Pinpoint the cell where the given text exists, returning its [X, Y] midpoint coordinate. 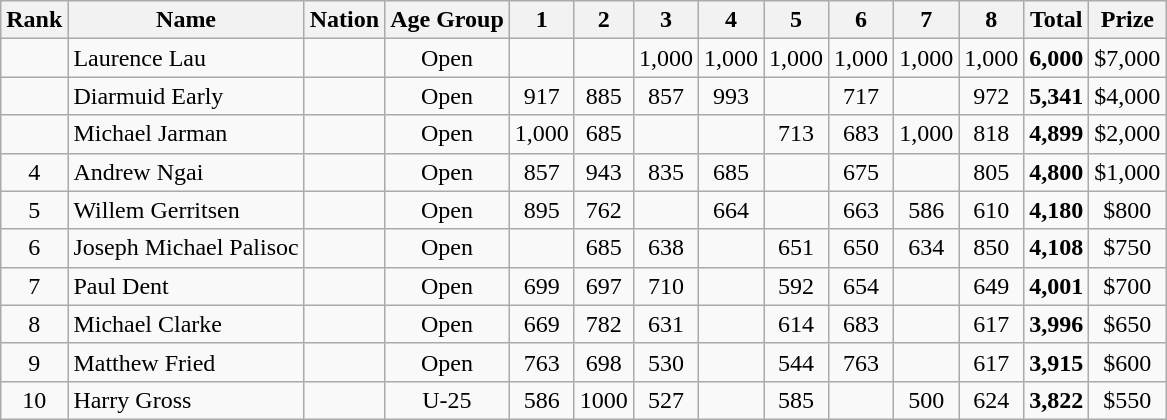
544 [796, 362]
Name [186, 20]
5,341 [1056, 96]
$550 [1128, 400]
$2,000 [1128, 134]
Michael Jarman [186, 134]
6,000 [1056, 58]
1 [542, 20]
U-25 [448, 400]
663 [862, 210]
Andrew Ngai [186, 172]
Diarmuid Early [186, 96]
4,899 [1056, 134]
710 [666, 286]
Paul Dent [186, 286]
818 [992, 134]
805 [992, 172]
895 [542, 210]
9 [34, 362]
654 [862, 286]
Nation [344, 20]
631 [666, 324]
585 [796, 400]
917 [542, 96]
698 [604, 362]
4,108 [1056, 248]
943 [604, 172]
Age Group [448, 20]
10 [34, 400]
651 [796, 248]
4,180 [1056, 210]
$1,000 [1128, 172]
664 [730, 210]
$800 [1128, 210]
3 [666, 20]
697 [604, 286]
3,996 [1056, 324]
614 [796, 324]
638 [666, 248]
Laurence Lau [186, 58]
Rank [34, 20]
835 [666, 172]
$600 [1128, 362]
3,915 [1056, 362]
850 [992, 248]
530 [666, 362]
2 [604, 20]
$750 [1128, 248]
885 [604, 96]
4,800 [1056, 172]
649 [992, 286]
$700 [1128, 286]
Joseph Michael Palisoc [186, 248]
Prize [1128, 20]
Matthew Fried [186, 362]
624 [992, 400]
592 [796, 286]
4,001 [1056, 286]
993 [730, 96]
$7,000 [1128, 58]
Michael Clarke [186, 324]
500 [926, 400]
699 [542, 286]
Harry Gross [186, 400]
717 [862, 96]
527 [666, 400]
650 [862, 248]
Willem Gerritsen [186, 210]
782 [604, 324]
Total [1056, 20]
713 [796, 134]
675 [862, 172]
762 [604, 210]
3,822 [1056, 400]
610 [992, 210]
634 [926, 248]
$4,000 [1128, 96]
$650 [1128, 324]
972 [992, 96]
669 [542, 324]
1000 [604, 400]
